Locate the cell with the specified text and output its [X, Y] center coordinate. 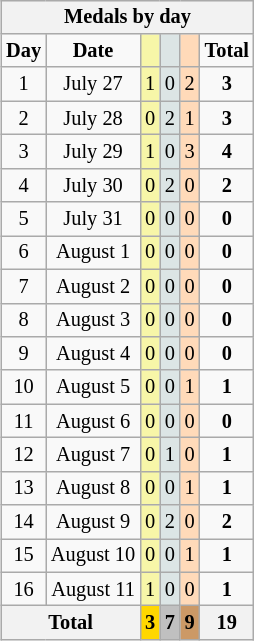
Medals by day [128, 17]
July 29 [93, 152]
July 27 [93, 84]
August 7 [93, 455]
6 [24, 253]
8 [24, 320]
August 1 [93, 253]
August 2 [93, 286]
July 30 [93, 185]
August 10 [93, 556]
August 8 [93, 488]
August 9 [93, 522]
August 5 [93, 387]
16 [24, 589]
12 [24, 455]
July 28 [93, 118]
Date [93, 51]
15 [24, 556]
11 [24, 421]
August 6 [93, 421]
Day [24, 51]
August 3 [93, 320]
13 [24, 488]
19 [227, 623]
August 11 [93, 589]
July 31 [93, 219]
10 [24, 387]
August 4 [93, 354]
5 [24, 219]
14 [24, 522]
